Detect which cell encompasses the target text, then output its [x, y] center coordinate. 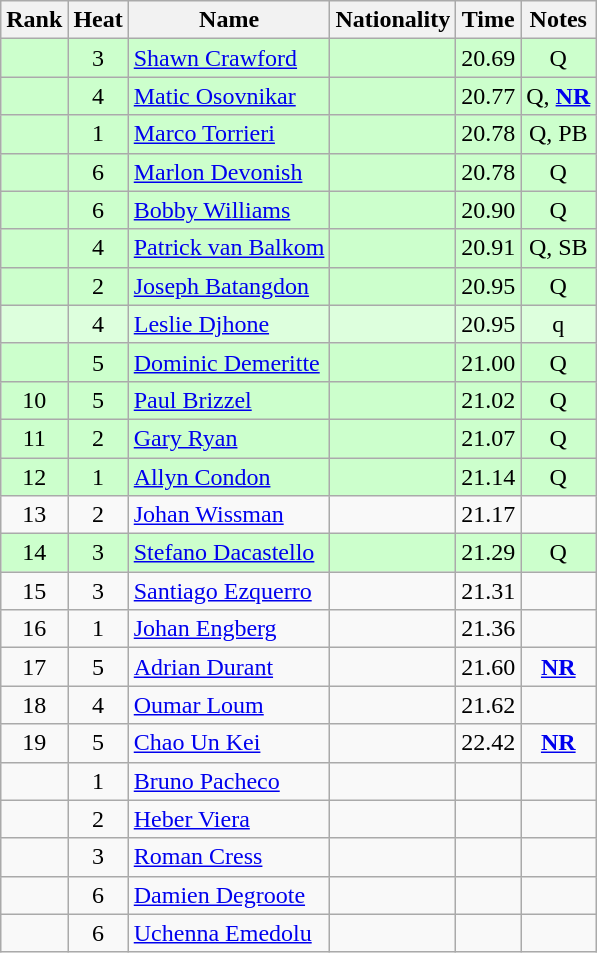
13 [34, 515]
21.31 [488, 591]
Chao Un Kei [229, 743]
Oumar Loum [229, 705]
22.42 [488, 743]
Notes [558, 20]
20.91 [488, 248]
21.00 [488, 362]
21.29 [488, 553]
19 [34, 743]
Time [488, 20]
21.62 [488, 705]
Santiago Ezquerro [229, 591]
Uchenna Emedolu [229, 933]
Heat [98, 20]
Bruno Pacheco [229, 781]
20.77 [488, 96]
Nationality [393, 20]
Matic Osovnikar [229, 96]
Johan Engberg [229, 629]
q [558, 324]
21.36 [488, 629]
Bobby Williams [229, 210]
11 [34, 438]
10 [34, 400]
12 [34, 477]
Q, SB [558, 248]
Marco Torrieri [229, 134]
21.07 [488, 438]
Marlon Devonish [229, 172]
Stefano Dacastello [229, 553]
21.17 [488, 515]
Shawn Crawford [229, 58]
Patrick van Balkom [229, 248]
Leslie Djhone [229, 324]
17 [34, 667]
18 [34, 705]
Q, NR [558, 96]
Joseph Batangdon [229, 286]
Johan Wissman [229, 515]
16 [34, 629]
14 [34, 553]
Allyn Condon [229, 477]
Rank [34, 20]
21.02 [488, 400]
Heber Viera [229, 819]
Paul Brizzel [229, 400]
Gary Ryan [229, 438]
Roman Cress [229, 857]
21.14 [488, 477]
Q, PB [558, 134]
15 [34, 591]
Adrian Durant [229, 667]
21.60 [488, 667]
Dominic Demeritte [229, 362]
Damien Degroote [229, 895]
Name [229, 20]
20.90 [488, 210]
20.69 [488, 58]
